Output the (x, y) coordinate of the center of the cell containing the given text.  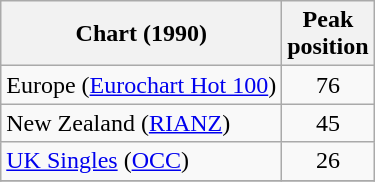
Europe (Eurochart Hot 100) (142, 85)
26 (328, 161)
New Zealand (RIANZ) (142, 123)
UK Singles (OCC) (142, 161)
45 (328, 123)
Chart (1990) (142, 34)
76 (328, 85)
Peakposition (328, 34)
